Search for the cell housing the specified text and yield its (X, Y) center coordinate. 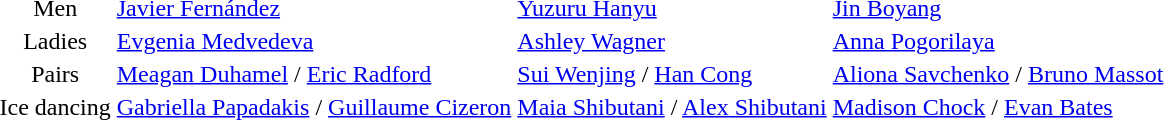
Ashley Wagner (672, 41)
Evgenia Medvedeva (314, 41)
Sui Wenjing / Han Cong (672, 74)
Meagan Duhamel / Eric Radford (314, 74)
